Capture the cell that displays the provided text and extract its [X, Y] central coordinate. 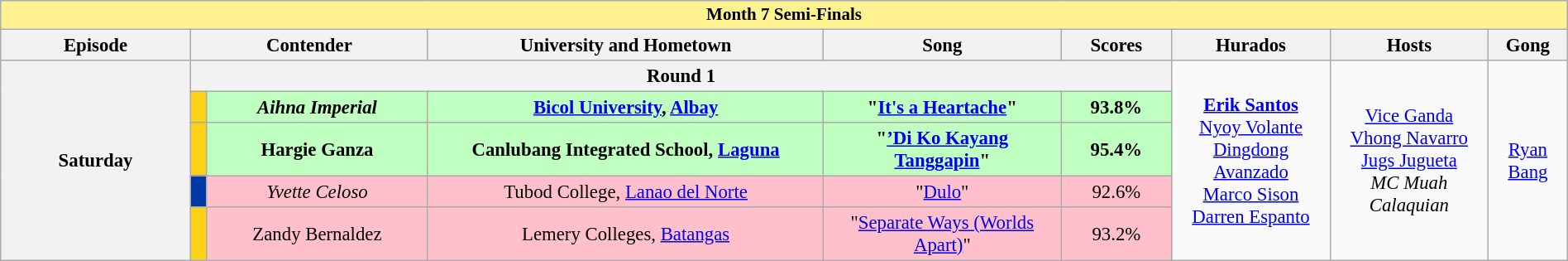
Erik SantosNyoy VolanteDingdong AvanzadoMarco SisonDarren Espanto [1250, 160]
93.2% [1116, 234]
Hargie Ganza [317, 149]
University and Hometown [625, 45]
Yvette Celoso [317, 191]
Month 7 Semi-Finals [784, 15]
Canlubang Integrated School, Laguna [625, 149]
Song [943, 45]
Scores [1116, 45]
Zandy Bernaldez [317, 234]
Lemery Colleges, Batangas [625, 234]
"’Di Ko Kayang Tanggapin" [943, 149]
"Dulo" [943, 191]
Hosts [1409, 45]
Episode [96, 45]
Tubod College, Lanao del Norte [625, 191]
Contender [309, 45]
Round 1 [681, 75]
92.6% [1116, 191]
Ryan Bang [1528, 160]
Aihna Imperial [317, 107]
95.4% [1116, 149]
Saturday [96, 160]
Gong [1528, 45]
Bicol University, Albay [625, 107]
Hurados [1250, 45]
"It's a Heartache" [943, 107]
Vice GandaVhong NavarroJugs JuguetaMC Muah Calaquian [1409, 160]
93.8% [1116, 107]
"Separate Ways (Worlds Apart)" [943, 234]
